Output the [x, y] coordinate of the center of the cell containing the given text.  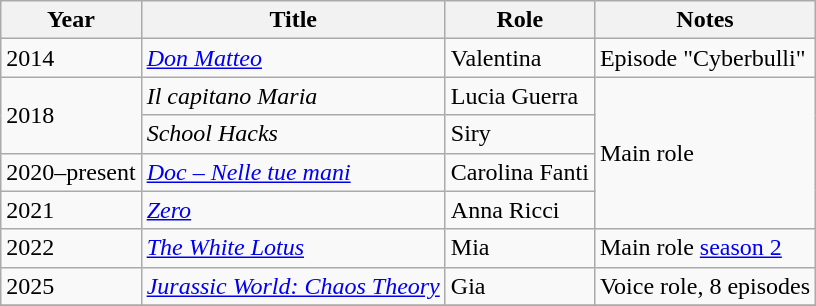
2018 [71, 115]
Main role season 2 [704, 248]
Siry [520, 134]
Main role [704, 153]
2025 [71, 286]
Lucia Guerra [520, 96]
The White Lotus [293, 248]
Jurassic World: Chaos Theory [293, 286]
Doc – Nelle tue mani [293, 172]
2020–present [71, 172]
2021 [71, 210]
Carolina Fanti [520, 172]
Gia [520, 286]
School Hacks [293, 134]
Valentina [520, 58]
Don Matteo [293, 58]
Episode "Cyberbulli" [704, 58]
Anna Ricci [520, 210]
Title [293, 20]
2014 [71, 58]
Year [71, 20]
Voice role, 8 episodes [704, 286]
2022 [71, 248]
Zero [293, 210]
Il capitano Maria [293, 96]
Mia [520, 248]
Role [520, 20]
Notes [704, 20]
